Extract the (x, y) coordinate from the center of the cell holding the provided text.  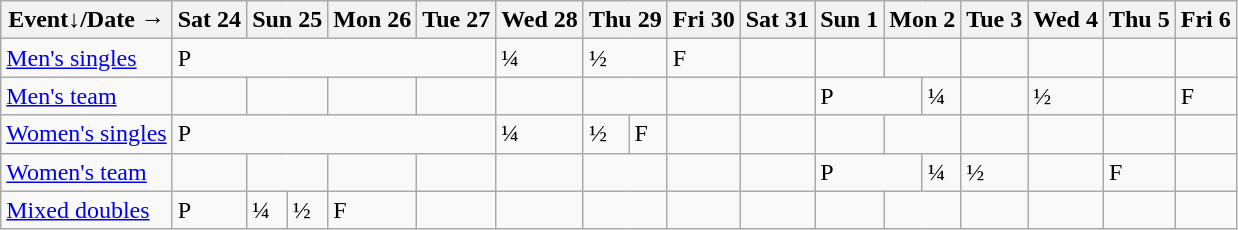
Sat 31 (777, 20)
Thu 5 (1139, 20)
Tue 27 (456, 20)
Sun 1 (850, 20)
Fri 30 (704, 20)
Thu 29 (625, 20)
Men's singles (86, 58)
Wed 4 (1066, 20)
Men's team (86, 96)
Wed 28 (540, 20)
Sun 25 (288, 20)
Mixed doubles (86, 210)
Women's singles (86, 134)
Tue 3 (994, 20)
Fri 6 (1206, 20)
Mon 26 (372, 20)
Sat 24 (209, 20)
Event↓/Date → (86, 20)
Mon 2 (922, 20)
Women's team (86, 172)
